Detect which cell encompasses the target text, then output its [X, Y] center coordinate. 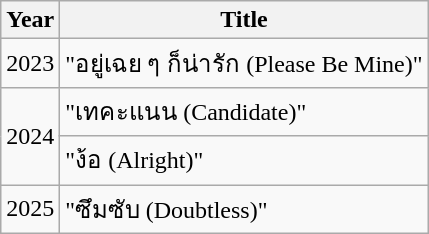
Year [30, 20]
2025 [30, 208]
"ซึมซับ (Doubtless)" [244, 208]
"เทคะแนน (Candidate)" [244, 112]
"อยู่เฉย ๆ ก็น่ารัก (Please Be Mine)" [244, 64]
"ง้อ (Alright)" [244, 160]
2024 [30, 136]
Title [244, 20]
2023 [30, 64]
